Detect which cell encompasses the target text, then output its (x, y) center coordinate. 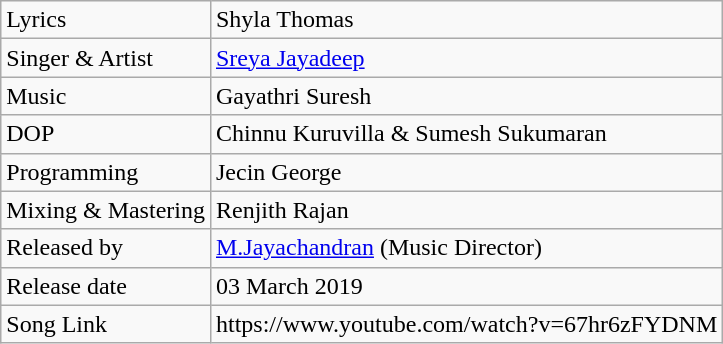
Jecin George (466, 172)
03 March 2019 (466, 286)
Programming (106, 172)
Sreya Jayadeep (466, 58)
Mixing & Mastering (106, 210)
Singer & Artist (106, 58)
Chinnu Kuruvilla & Sumesh Sukumaran (466, 134)
https://www.youtube.com/watch?v=67hr6zFYDNM (466, 324)
Released by (106, 248)
Release date (106, 286)
Lyrics (106, 20)
M.Jayachandran (Music Director) (466, 248)
Shyla Thomas (466, 20)
Renjith Rajan (466, 210)
Gayathri Suresh (466, 96)
Song Link (106, 324)
Music (106, 96)
DOP (106, 134)
